Output the [X, Y] coordinate of the center of the cell containing the given text.  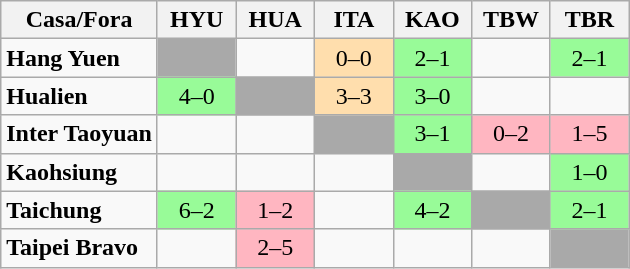
0–2 [512, 134]
Taichung [80, 210]
KAO [432, 20]
HYU [196, 20]
Kaohsiung [80, 172]
3–3 [354, 96]
TBR [590, 20]
2–5 [276, 248]
HUA [276, 20]
1–2 [276, 210]
6–2 [196, 210]
4–0 [196, 96]
0–0 [354, 58]
Hang Yuen [80, 58]
Casa/Fora [80, 20]
ITA [354, 20]
TBW [512, 20]
1–5 [590, 134]
Taipei Bravo [80, 248]
Inter Taoyuan [80, 134]
3–1 [432, 134]
Hualien [80, 96]
1–0 [590, 172]
4–2 [432, 210]
3–0 [432, 96]
